Return (x, y) of the center of cell containing provided text 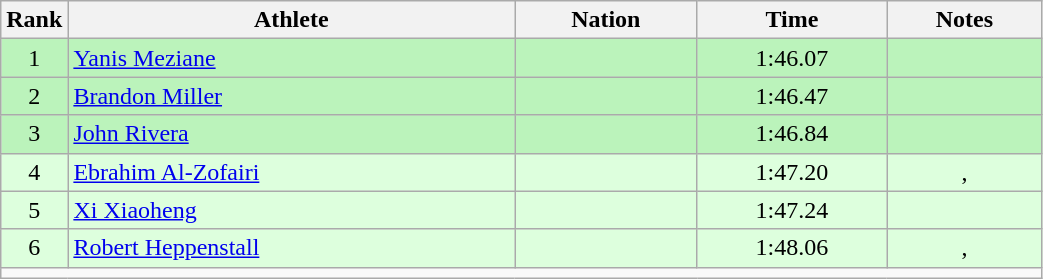
1:48.06 (792, 248)
1:46.84 (792, 134)
Ebrahim Al-Zofairi (292, 172)
Time (792, 20)
Nation (606, 20)
John Rivera (292, 134)
1:47.20 (792, 172)
5 (34, 210)
Robert Heppenstall (292, 248)
1 (34, 58)
Xi Xiaoheng (292, 210)
Notes (964, 20)
1:46.07 (792, 58)
4 (34, 172)
3 (34, 134)
2 (34, 96)
6 (34, 248)
Yanis Meziane (292, 58)
1:46.47 (792, 96)
Athlete (292, 20)
Brandon Miller (292, 96)
Rank (34, 20)
1:47.24 (792, 210)
